Find where the given text appears and provide that cell's center as (X, Y) coordinate. 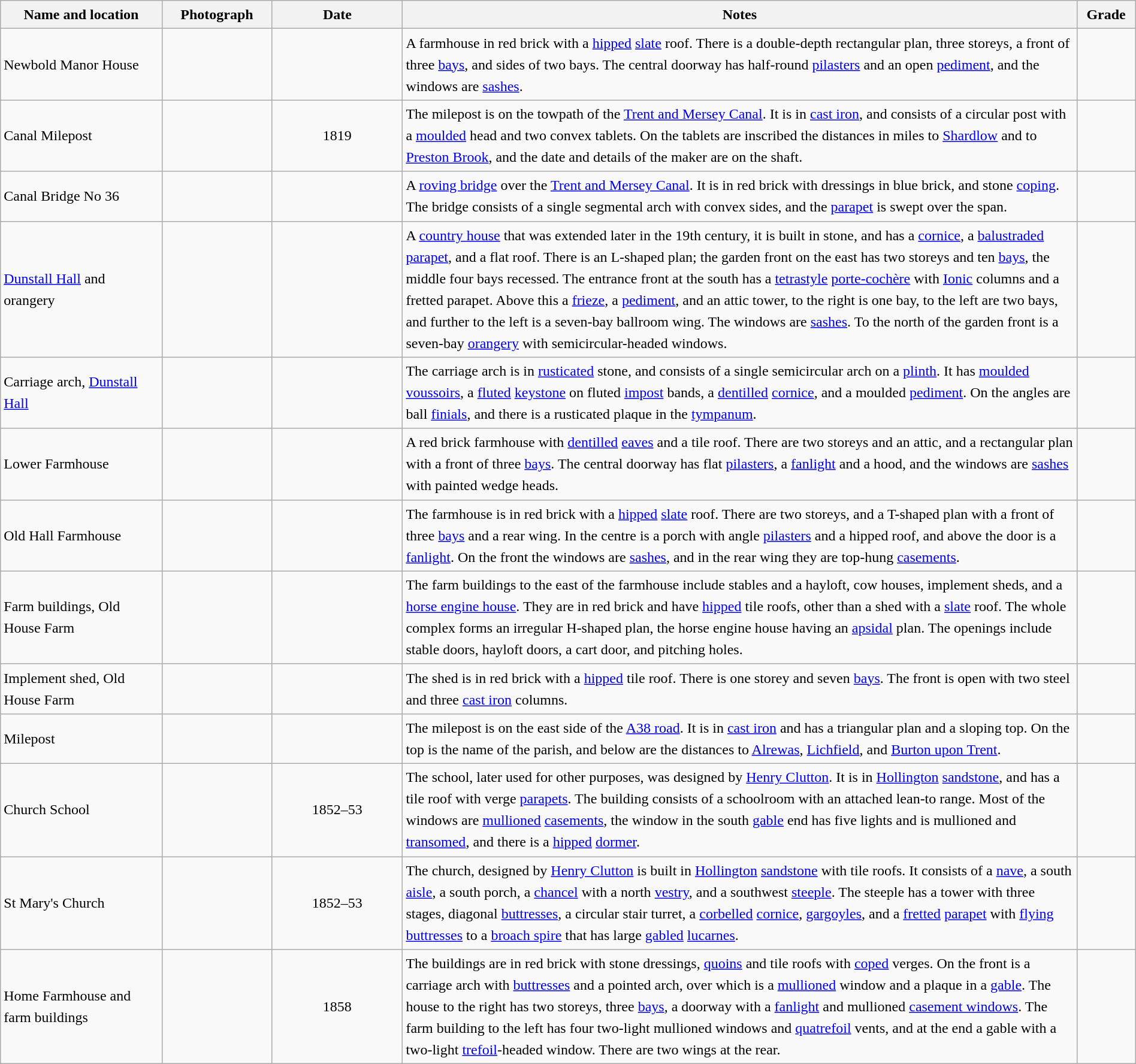
Newbold Manor House (81, 65)
Implement shed, Old House Farm (81, 689)
Farm buildings, Old House Farm (81, 617)
Home Farmhouse and farm buildings (81, 1006)
1858 (337, 1006)
Carriage arch, Dunstall Hall (81, 393)
Milepost (81, 738)
Name and location (81, 14)
Photograph (217, 14)
Canal Milepost (81, 135)
Church School (81, 810)
Dunstall Hall and orangery (81, 289)
Date (337, 14)
Lower Farmhouse (81, 464)
Old Hall Farmhouse (81, 536)
The shed is in red brick with a hipped tile roof. There is one storey and seven bays. The front is open with two steel and three cast iron columns. (739, 689)
Notes (739, 14)
1819 (337, 135)
Grade (1106, 14)
St Mary's Church (81, 903)
Canal Bridge No 36 (81, 197)
